Detect which cell encompasses the target text, then output its (x, y) center coordinate. 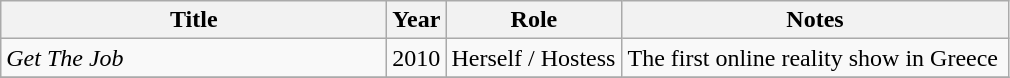
Notes (815, 20)
Title (194, 20)
Year (416, 20)
2010 (416, 58)
The first online reality show in Greece (815, 58)
Get The Job (194, 58)
Role (534, 20)
Herself / Hostess (534, 58)
